Return (x, y) of the center of cell containing provided text 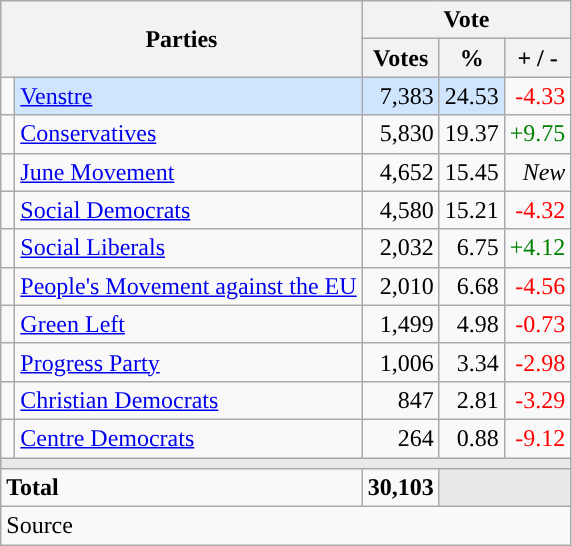
Progress Party (188, 362)
4,580 (400, 210)
30,103 (400, 488)
Parties (182, 39)
+9.75 (538, 134)
Centre Democrats (188, 438)
264 (400, 438)
-4.56 (538, 286)
% (472, 58)
1,006 (400, 362)
Vote (466, 20)
Source (286, 526)
Total (182, 488)
Social Democrats (188, 210)
19.37 (472, 134)
-3.29 (538, 400)
-2.98 (538, 362)
6.75 (472, 248)
1,499 (400, 324)
3.34 (472, 362)
0.88 (472, 438)
-4.32 (538, 210)
June Movement (188, 172)
15.21 (472, 210)
5,830 (400, 134)
New (538, 172)
2,010 (400, 286)
6.68 (472, 286)
4,652 (400, 172)
Green Left (188, 324)
Venstre (188, 96)
15.45 (472, 172)
2,032 (400, 248)
-9.12 (538, 438)
+4.12 (538, 248)
Votes (400, 58)
People's Movement against the EU (188, 286)
2.81 (472, 400)
847 (400, 400)
7,383 (400, 96)
+ / - (538, 58)
Conservatives (188, 134)
4.98 (472, 324)
24.53 (472, 96)
Social Liberals (188, 248)
-0.73 (538, 324)
Christian Democrats (188, 400)
-4.33 (538, 96)
